Scan for the cell matching the given text and deliver its (X, Y) coordinate at center. 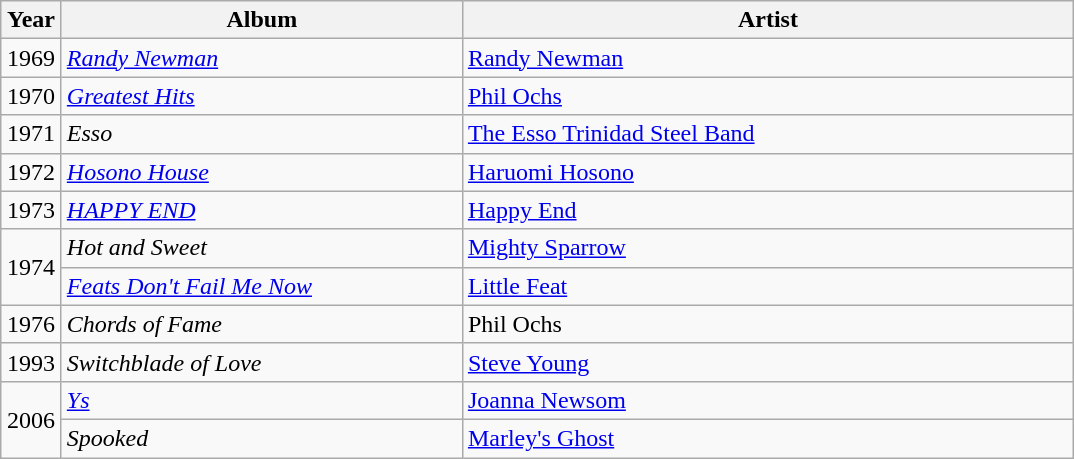
HAPPY END (262, 210)
Little Feat (768, 286)
1974 (32, 267)
Esso (262, 134)
Marley's Ghost (768, 438)
1993 (32, 362)
The Esso Trinidad Steel Band (768, 134)
Chords of Fame (262, 324)
Joanna Newsom (768, 400)
Year (32, 20)
Steve Young (768, 362)
1971 (32, 134)
1976 (32, 324)
Hot and Sweet (262, 248)
Ys (262, 400)
1973 (32, 210)
Mighty Sparrow (768, 248)
Album (262, 20)
Happy End (768, 210)
Hosono House (262, 172)
1972 (32, 172)
Spooked (262, 438)
1969 (32, 58)
Switchblade of Love (262, 362)
Artist (768, 20)
Greatest Hits (262, 96)
1970 (32, 96)
Haruomi Hosono (768, 172)
2006 (32, 419)
Feats Don't Fail Me Now (262, 286)
